Pinpoint the cell where the given text exists, returning its (x, y) midpoint coordinate. 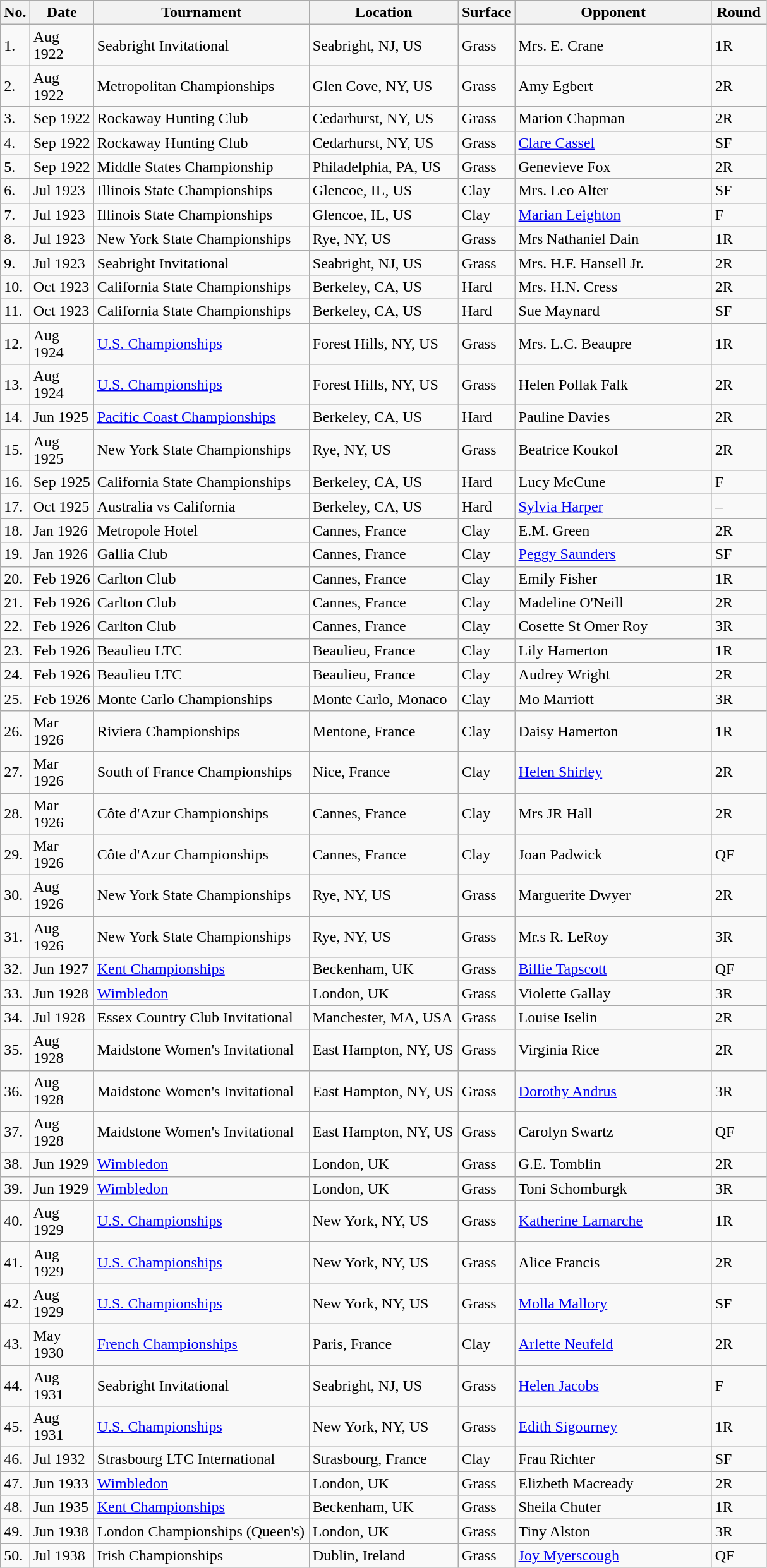
Helen Pollak Falk (613, 385)
Sue Maynard (613, 311)
43. (15, 1344)
Metropole Hotel (201, 530)
Mrs JR Hall (613, 813)
42. (15, 1303)
28. (15, 813)
22. (15, 626)
35. (15, 1050)
Molla Mallory (613, 1303)
Cosette St Omer Roy (613, 626)
8. (15, 239)
No. (15, 13)
Manchester, MA, USA (383, 1017)
25. (15, 698)
4. (15, 143)
Marion Chapman (613, 119)
44. (15, 1385)
20. (15, 578)
Dorothy Andrus (613, 1091)
36. (15, 1091)
Alice Francis (613, 1262)
34. (15, 1017)
Jun 1927 (62, 969)
Location (383, 13)
Daisy Hamerton (613, 731)
Mo Marriott (613, 698)
May 1930 (62, 1344)
41. (15, 1262)
7. (15, 215)
Elizbeth Macready (613, 1483)
Pauline Davies (613, 417)
6. (15, 191)
G.E. Tomblin (613, 1164)
Strasbourg, France (383, 1459)
2. (15, 86)
Emily Fisher (613, 578)
Marguerite Dwyer (613, 895)
39. (15, 1188)
46. (15, 1459)
Mrs. L.C. Beaupre (613, 344)
12. (15, 344)
Monte Carlo Championships (201, 698)
Jun 1928 (62, 993)
Lucy McCune (613, 482)
Clare Cassel (613, 143)
24. (15, 674)
Genevieve Fox (613, 167)
32. (15, 969)
15. (15, 450)
Mrs. H.N. Cress (613, 287)
Jun 1933 (62, 1483)
11. (15, 311)
Gallia Club (201, 554)
Sheila Chuter (613, 1507)
Tiny Alston (613, 1531)
Riviera Championships (201, 731)
14. (15, 417)
Round (739, 13)
Metropolitan Championships (201, 86)
Essex Country Club Invitational (201, 1017)
Lily Hamerton (613, 650)
Aug 1925 (62, 450)
Paris, France (383, 1344)
Marian Leighton (613, 215)
Dublin, Ireland (383, 1555)
Pacific Coast Championships (201, 417)
Mentone, France (383, 731)
Mr.s R. LeRoy (613, 937)
13. (15, 385)
Beatrice Koukol (613, 450)
10. (15, 287)
Joan Padwick (613, 855)
Surface (486, 13)
Carolyn Swartz (613, 1132)
23. (15, 650)
Helen Shirley (613, 772)
38. (15, 1164)
Glen Cove, NY, US (383, 86)
Tournament (201, 13)
45. (15, 1427)
Sep 1925 (62, 482)
29. (15, 855)
Mrs. E. Crane (613, 45)
17. (15, 506)
South of France Championships (201, 772)
Billie Tapscott (613, 969)
Jun 1925 (62, 417)
31. (15, 937)
5. (15, 167)
Audrey Wright (613, 674)
Arlette Neufeld (613, 1344)
Australia vs California (201, 506)
18. (15, 530)
27. (15, 772)
Jul 1932 (62, 1459)
33. (15, 993)
Jul 1938 (62, 1555)
Jul 1928 (62, 1017)
Madeline O'Neill (613, 602)
Irish Championships (201, 1555)
Date (62, 13)
Katherine Lamarche (613, 1221)
Amy Egbert (613, 86)
Edith Sigourney (613, 1427)
26. (15, 731)
Mrs. Leo Alter (613, 191)
Mrs. H.F. Hansell Jr. (613, 263)
French Championships (201, 1344)
Jun 1938 (62, 1531)
Nice, France (383, 772)
47. (15, 1483)
Violette Gallay (613, 993)
London Championships (Queen's) (201, 1531)
1. (15, 45)
49. (15, 1531)
9. (15, 263)
– (739, 506)
Middle States Championship (201, 167)
Monte Carlo, Monaco (383, 698)
37. (15, 1132)
Opponent (613, 13)
3. (15, 119)
Strasbourg LTC International (201, 1459)
19. (15, 554)
Philadelphia, PA, US (383, 167)
Mrs Nathaniel Dain (613, 239)
Jun 1935 (62, 1507)
Peggy Saunders (613, 554)
Oct 1925 (62, 506)
Helen Jacobs (613, 1385)
30. (15, 895)
40. (15, 1221)
21. (15, 602)
Toni Schomburgk (613, 1188)
Frau Richter (613, 1459)
48. (15, 1507)
Virginia Rice (613, 1050)
E.M. Green (613, 530)
50. (15, 1555)
Louise Iselin (613, 1017)
16. (15, 482)
Sylvia Harper (613, 506)
Joy Myerscough (613, 1555)
